Extract the [X, Y] coordinate from the center of the cell holding the provided text.  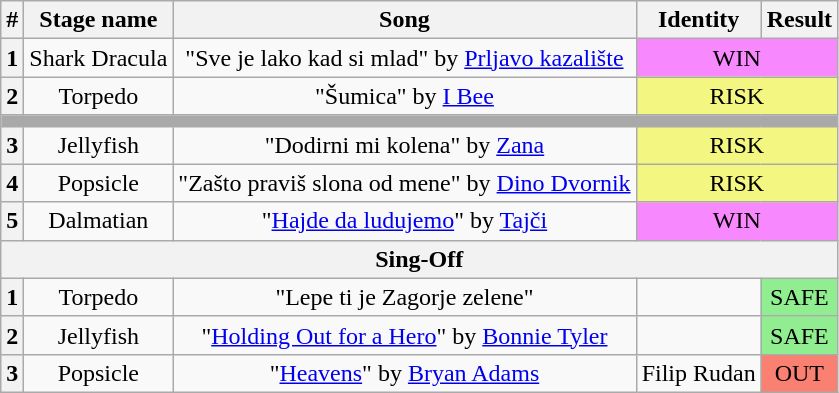
Sing-Off [420, 259]
# [12, 20]
Song [404, 20]
Filip Rudan [698, 373]
5 [12, 221]
"Zašto praviš slona od mene" by Dino Dvornik [404, 183]
"Šumica" by I Bee [404, 96]
Dalmatian [98, 221]
Stage name [98, 20]
"Heavens" by Bryan Adams [404, 373]
Result [799, 20]
Shark Dracula [98, 58]
"Lepe ti je Zagorje zelene" [404, 297]
"Sve je lako kad si mlad" by Prljavo kazalište [404, 58]
Identity [698, 20]
4 [12, 183]
"Dodirni mi kolena" by Zana [404, 145]
"Hajde da ludujemo" by Tajči [404, 221]
"Holding Out for a Hero" by Bonnie Tyler [404, 335]
OUT [799, 373]
